Detect which cell encompasses the target text, then output its [X, Y] center coordinate. 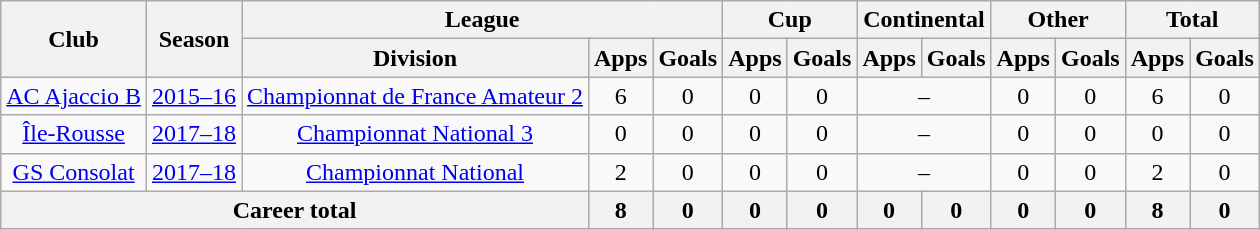
Division [416, 58]
Club [74, 39]
Continental [924, 20]
Cup [790, 20]
Championnat National [416, 172]
Total [1192, 20]
GS Consolat [74, 172]
Career total [295, 210]
League [482, 20]
Other [1058, 20]
2015–16 [194, 96]
Championnat National 3 [416, 134]
Île-Rousse [74, 134]
AC Ajaccio B [74, 96]
Season [194, 39]
Championnat de France Amateur 2 [416, 96]
